Extract the (X, Y) coordinate from the center of the cell holding the provided text.  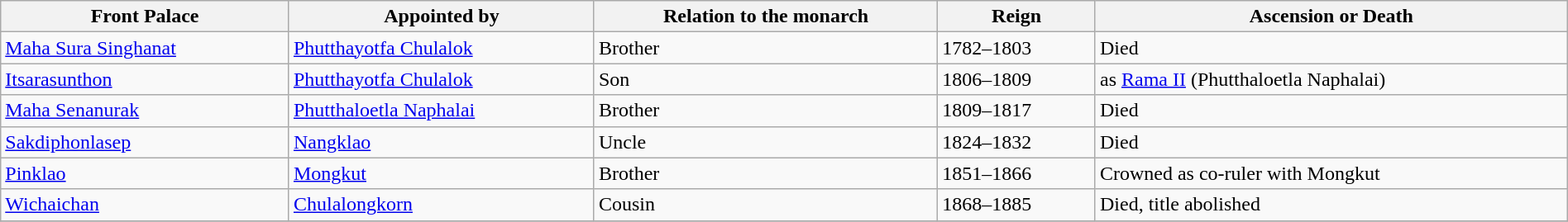
Phutthaloetla Naphalai (442, 111)
Maha Sura Singhanat (146, 48)
Wichaichan (146, 205)
Reign (1017, 17)
Ascension or Death (1331, 17)
Died, title abolished (1331, 205)
Maha Senanurak (146, 111)
Chulalongkorn (442, 205)
Relation to the monarch (766, 17)
1809–1817 (1017, 111)
Appointed by (442, 17)
1868–1885 (1017, 205)
Son (766, 79)
Pinklao (146, 173)
Sakdiphonlasep (146, 142)
as Rama II (Phutthaloetla Naphalai) (1331, 79)
Crowned as co-ruler with Mongkut (1331, 173)
Front Palace (146, 17)
Cousin (766, 205)
1824–1832 (1017, 142)
1851–1866 (1017, 173)
1782–1803 (1017, 48)
Uncle (766, 142)
Mongkut (442, 173)
Nangklao (442, 142)
1806–1809 (1017, 79)
Itsarasunthon (146, 79)
